From the cell containing the given text, extract its center point as [x, y] coordinate. 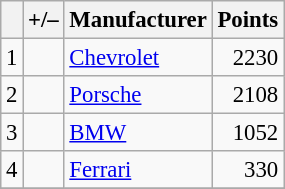
2108 [248, 95]
BMW [138, 133]
Ferrari [138, 170]
+/– [44, 20]
2230 [248, 58]
Porsche [138, 95]
4 [12, 170]
1 [12, 58]
Chevrolet [138, 58]
330 [248, 170]
1052 [248, 133]
Manufacturer [138, 20]
2 [12, 95]
3 [12, 133]
Points [248, 20]
